Return [X, Y] of the center of cell containing provided text 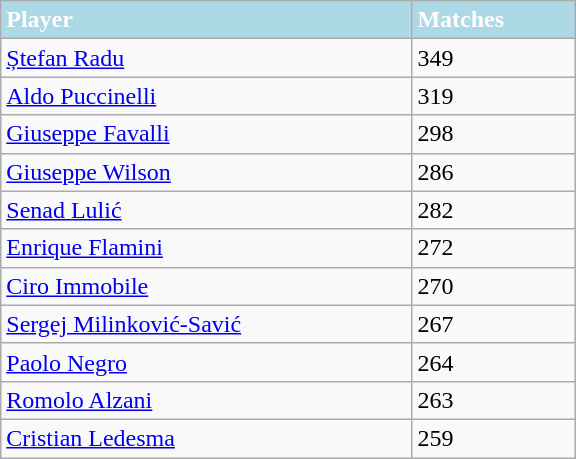
267 [494, 324]
Romolo Alzani [206, 400]
Matches [494, 20]
Giuseppe Wilson [206, 172]
319 [494, 96]
Giuseppe Favalli [206, 134]
286 [494, 172]
Aldo Puccinelli [206, 96]
Cristian Ledesma [206, 438]
270 [494, 286]
298 [494, 134]
259 [494, 438]
263 [494, 400]
Ciro Immobile [206, 286]
Sergej Milinković-Savić [206, 324]
Senad Lulić [206, 210]
264 [494, 362]
272 [494, 248]
Enrique Flamini [206, 248]
282 [494, 210]
349 [494, 58]
Ștefan Radu [206, 58]
Paolo Negro [206, 362]
Player [206, 20]
